Locate the cell with the specified text and output its [X, Y] center coordinate. 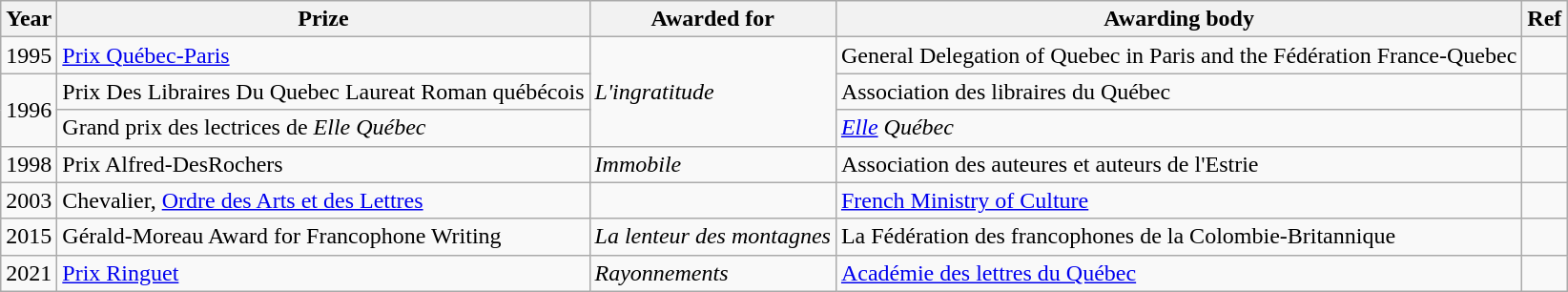
Year [29, 19]
L'ingratitude [712, 92]
1996 [29, 110]
Prix Ringuet [323, 273]
Prize [323, 19]
2015 [29, 237]
General Delegation of Quebec in Paris and the Fédération France-Quebec [1179, 55]
Awarded for [712, 19]
Ref [1545, 19]
Grand prix des lectrices de Elle Québec [323, 128]
Rayonnements [712, 273]
Elle Québec [1179, 128]
Prix Québec-Paris [323, 55]
Prix Des Libraires Du Quebec Laureat Roman québécois [323, 92]
2021 [29, 273]
2003 [29, 200]
Immobile [712, 164]
Académie des lettres du Québec [1179, 273]
Association des auteures et auteurs de l'Estrie [1179, 164]
French Ministry of Culture [1179, 200]
Chevalier, Ordre des Arts et des Lettres [323, 200]
Association des libraires du Québec [1179, 92]
La Fédération des francophones de la Colombie-Britannique [1179, 237]
1998 [29, 164]
Prix Alfred-DesRochers [323, 164]
Awarding body [1179, 19]
La lenteur des montagnes [712, 237]
Gérald-Moreau Award for Francophone Writing [323, 237]
1995 [29, 55]
